Provide the [X, Y] coordinate of the cell's center where the given text is located.  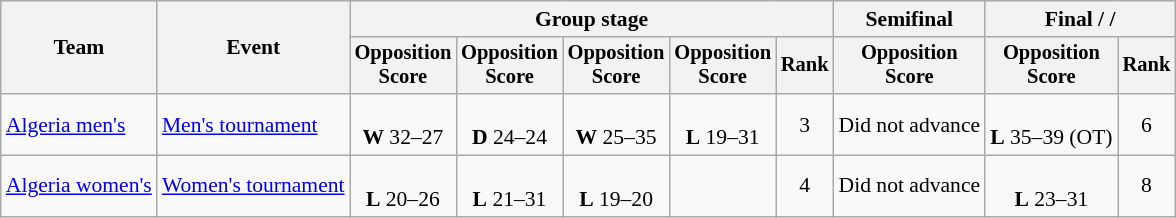
Men's tournament [254, 124]
Algeria men's [79, 124]
D 24–24 [510, 124]
W 32–27 [404, 124]
Team [79, 48]
6 [1147, 124]
L 20–26 [404, 186]
Final / / [1080, 19]
Group stage [592, 19]
8 [1147, 186]
4 [805, 186]
L 19–31 [722, 124]
3 [805, 124]
L 19–20 [616, 186]
Event [254, 48]
Women's tournament [254, 186]
L 21–31 [510, 186]
Algeria women's [79, 186]
Semifinal [910, 19]
L 35–39 (OT) [1051, 124]
L 23–31 [1051, 186]
W 25–35 [616, 124]
